Determine the (X, Y) coordinate at the center of the cell enclosing the given text.  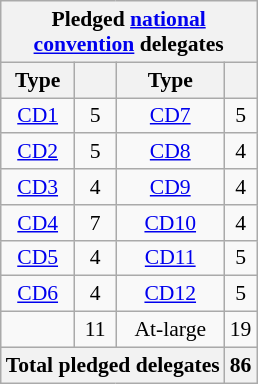
86 (241, 365)
CD2 (38, 152)
CD12 (170, 294)
CD11 (170, 258)
CD8 (170, 152)
CD9 (170, 187)
CD6 (38, 294)
CD10 (170, 223)
At-large (170, 330)
11 (96, 330)
CD5 (38, 258)
CD4 (38, 223)
19 (241, 330)
CD3 (38, 187)
Pledged nationalconvention delegates (129, 32)
CD7 (170, 116)
CD1 (38, 116)
7 (96, 223)
Total pledged delegates (113, 365)
